Return the (X, Y) coordinate for the center point of the cell that contains the specified text.  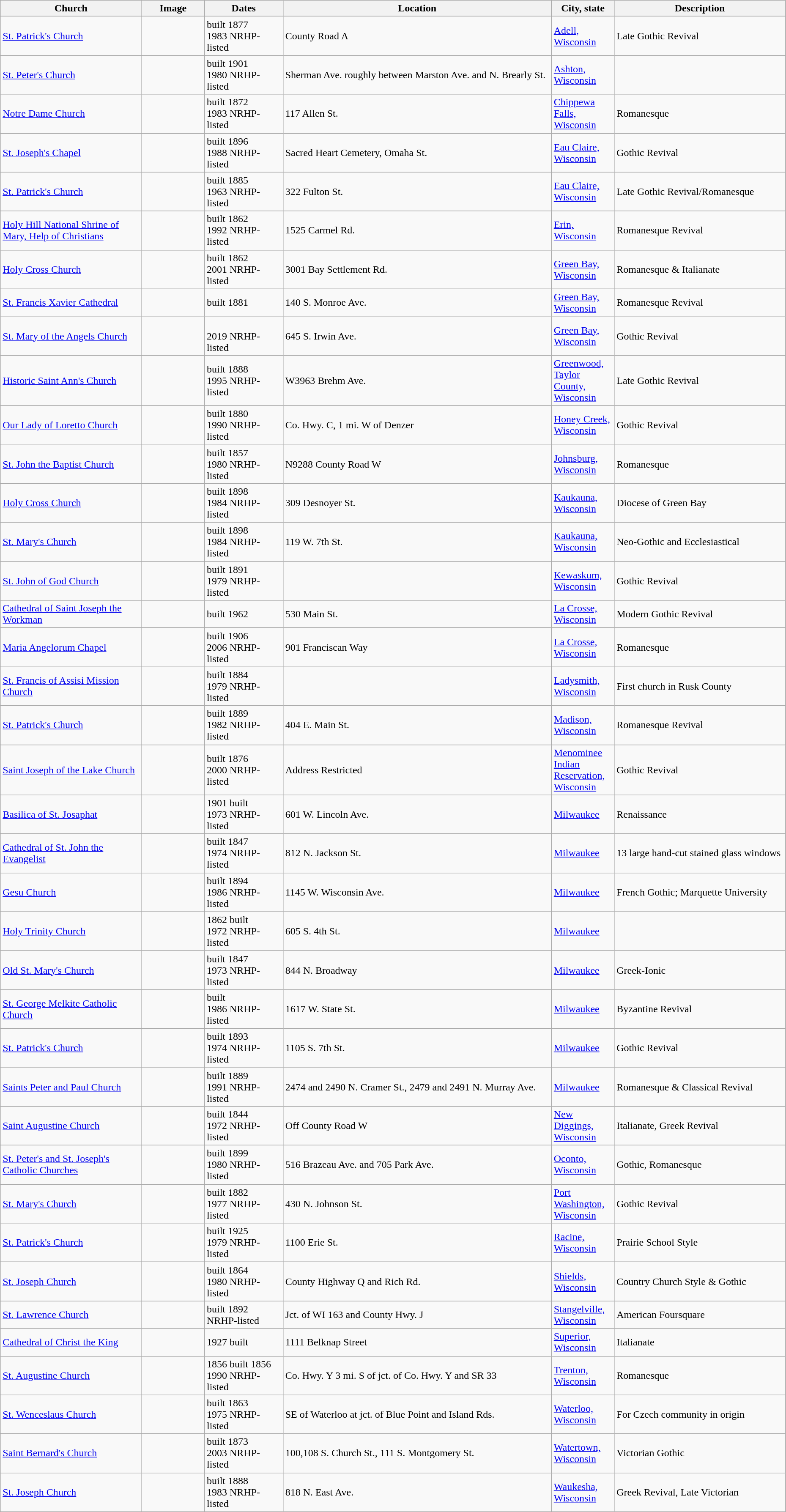
built 18851963 NRHP-listed (244, 192)
built 1986 NRHP-listed (244, 1009)
Holy Trinity Church (71, 931)
Maria Angelorum Chapel (71, 647)
built 19251979 NRHP-listed (244, 1243)
Holy Hill National Shrine of Mary, Help of Christians (71, 230)
Co. Hwy. Y 3 mi. S of jct. of Co. Hwy. Y and SR 33 (417, 1375)
built 1962 (244, 614)
13 large hand-cut stained glass windows (700, 853)
Shields, Wisconsin (583, 1282)
built 18891991 NRHP-listed (244, 1087)
built 18471973 NRHP-listed (244, 970)
French Gothic; Marquette University (700, 892)
built 1892 NRHP-listed (244, 1315)
Waukesha, Wisconsin (583, 1492)
1927 built (244, 1342)
built 18762000 NRHP-listed (244, 770)
St. Peter's Church (71, 75)
1901 built 1973 NRHP-listed (244, 814)
County Highway Q and Rich Rd. (417, 1282)
117 Allen St. (417, 114)
First church in Rusk County (700, 686)
Cathedral of Christ the King (71, 1342)
Greek Revival, Late Victorian (700, 1492)
Honey Creek, Wisconsin (583, 425)
Off County Road W (417, 1126)
St. John the Baptist Church (71, 464)
built 18622001 NRHP-listed (244, 269)
Ashton, Wisconsin (583, 75)
605 S. 4th St. (417, 931)
Romanesque & Classical Revival (700, 1087)
Johnsburg, Wisconsin (583, 464)
1525 Carmel Rd. (417, 230)
St. Francis of Assisi Mission Church (71, 686)
Sacred Heart Cemetery, Omaha St. (417, 153)
Notre Dame Church (71, 114)
built 18631975 NRHP-listed (244, 1414)
Dates (244, 8)
built 18441972 NRHP-listed (244, 1126)
812 N. Jackson St. (417, 853)
Victorian Gothic (700, 1453)
1111 Belknap Street (417, 1342)
Saint Augustine Church (71, 1126)
St. Lawrence Church (71, 1315)
built 19011980 NRHP-listed (244, 75)
Watertown, Wisconsin (583, 1453)
built 18732003 NRHP-listed (244, 1453)
built 18841979 NRHP-listed (244, 686)
Image (173, 8)
St. Francis Xavier Cathedral (71, 303)
County Road A (417, 36)
Italianate, Greek Revival (700, 1126)
1105 S. 7th St. (417, 1048)
St. Mary of the Angels Church (71, 336)
Address Restricted (417, 770)
Basilica of St. Josaphat (71, 814)
built 18991980 NRHP-listed (244, 1165)
SE of Waterloo at jct. of Blue Point and Island Rds. (417, 1414)
Our Lady of Loretto Church (71, 425)
built 18771983 NRHP-listed (244, 36)
New Diggings, Wisconsin (583, 1126)
American Foursquare (700, 1315)
built 18881983 NRHP-listed (244, 1492)
Cathedral of Saint Joseph the Workman (71, 614)
built 18931974 NRHP-listed (244, 1048)
built 1881 (244, 303)
1862 built1972 NRHP-listed (244, 931)
W3963 Brehm Ave. (417, 381)
built 18721983 NRHP-listed (244, 114)
N9288 County Road W (417, 464)
Greek-Ionic (700, 970)
Late Gothic Revival/Romanesque (700, 192)
Superior, Wisconsin (583, 1342)
built 18621992 NRHP-listed (244, 230)
1617 W. State St. (417, 1009)
Ladysmith, Wisconsin (583, 686)
St. Wenceslaus Church (71, 1414)
Gothic, Romanesque (700, 1165)
Cathedral of St. John the Evangelist (71, 853)
Prairie School Style (700, 1243)
309 Desnoyer St. (417, 503)
St. Augustine Church (71, 1375)
Old St. Mary's Church (71, 970)
322 Fulton St. (417, 192)
2474 and 2490 N. Cramer St., 2479 and 2491 N. Murray Ave. (417, 1087)
Historic Saint Ann's Church (71, 381)
Greenwood, Taylor County, Wisconsin (583, 381)
Sherman Ave. roughly between Marston Ave. and N. Brearly St. (417, 75)
built 18941986 NRHP-listed (244, 892)
430 N. Johnson St. (417, 1204)
Saints Peter and Paul Church (71, 1087)
Chippewa Falls, Wisconsin (583, 114)
built 18961988 NRHP-listed (244, 153)
Oconto, Wisconsin (583, 1165)
530 Main St. (417, 614)
built 18891982 NRHP-listed (244, 725)
Location (417, 8)
1856 built 18561990 NRHP-listed (244, 1375)
Neo-Gothic and Ecclesiastical (700, 542)
140 S. Monroe Ave. (417, 303)
Renaissance (700, 814)
Racine, Wisconsin (583, 1243)
built 18571980 NRHP-listed (244, 464)
119 W. 7th St. (417, 542)
601 W. Lincoln Ave. (417, 814)
3001 Bay Settlement Rd. (417, 269)
Jct. of WI 163 and County Hwy. J (417, 1315)
Modern Gothic Revival (700, 614)
Byzantine Revival (700, 1009)
844 N. Broadway (417, 970)
Romanesque & Italianate (700, 269)
Adell, Wisconsin (583, 36)
645 S. Irwin Ave. (417, 336)
St. Joseph's Chapel (71, 153)
Erin, Wisconsin (583, 230)
built 18911979 NRHP-listed (244, 581)
818 N. East Ave. (417, 1492)
Gesu Church (71, 892)
built 18821977 NRHP-listed (244, 1204)
Saint Bernard's Church (71, 1453)
built 18641980 NRHP-listed (244, 1282)
Trenton, Wisconsin (583, 1375)
Stangelville, Wisconsin (583, 1315)
built 18471974 NRHP-listed (244, 853)
built 19062006 NRHP-listed (244, 647)
Church (71, 8)
1100 Erie St. (417, 1243)
Description (700, 8)
St. Peter's and St. Joseph's Catholic Churches (71, 1165)
Port Washington, Wisconsin (583, 1204)
2019 NRHP-listed (244, 336)
Country Church Style & Gothic (700, 1282)
1145 W. Wisconsin Ave. (417, 892)
City, state (583, 8)
100,108 S. Church St., 111 S. Montgomery St. (417, 1453)
Diocese of Green Bay (700, 503)
Italianate (700, 1342)
built 18881995 NRHP-listed (244, 381)
For Czech community in origin (700, 1414)
901 Franciscan Way (417, 647)
516 Brazeau Ave. and 705 Park Ave. (417, 1165)
Co. Hwy. C, 1 mi. W of Denzer (417, 425)
St. John of God Church (71, 581)
St. George Melkite Catholic Church (71, 1009)
Madison, Wisconsin (583, 725)
Menominee Indian Reservation, Wisconsin (583, 770)
Saint Joseph of the Lake Church (71, 770)
Waterloo, Wisconsin (583, 1414)
Kewaskum, Wisconsin (583, 581)
built 18801990 NRHP-listed (244, 425)
404 E. Main St. (417, 725)
